Pinpoint the cell where the given text exists, returning its [x, y] midpoint coordinate. 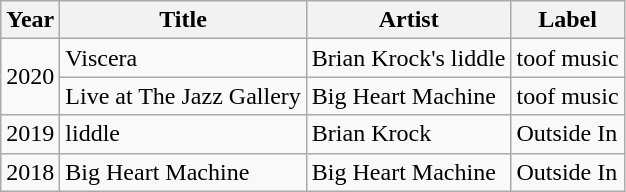
Brian Krock [408, 134]
Artist [408, 20]
Viscera [184, 58]
liddle [184, 134]
2020 [30, 77]
2019 [30, 134]
Title [184, 20]
2018 [30, 172]
Live at The Jazz Gallery [184, 96]
Label [568, 20]
Brian Krock's liddle [408, 58]
Year [30, 20]
